Determine the (x, y) coordinate at the center of the cell enclosing the given text.  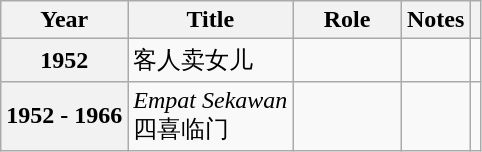
1952 - 1966 (64, 116)
Empat Sekawan四喜临门 (210, 116)
客人卖女儿 (210, 60)
1952 (64, 60)
Notes (435, 20)
Title (210, 20)
Year (64, 20)
Role (348, 20)
